Detect which cell encompasses the target text, then output its [X, Y] center coordinate. 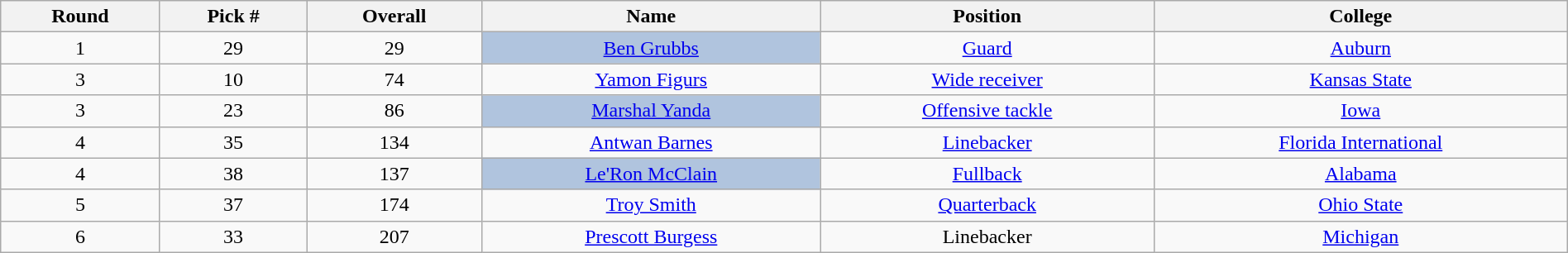
Overall [394, 17]
23 [233, 111]
Florida International [1360, 142]
Ohio State [1360, 205]
Alabama [1360, 174]
Position [987, 17]
Ben Grubbs [651, 48]
Auburn [1360, 48]
Quarterback [987, 205]
1 [80, 48]
Michigan [1360, 236]
Marshal Yanda [651, 111]
6 [80, 236]
Round [80, 17]
207 [394, 236]
137 [394, 174]
Wide receiver [987, 79]
134 [394, 142]
38 [233, 174]
37 [233, 205]
86 [394, 111]
Yamon Figurs [651, 79]
10 [233, 79]
Offensive tackle [987, 111]
College [1360, 17]
Name [651, 17]
33 [233, 236]
Kansas State [1360, 79]
35 [233, 142]
Antwan Barnes [651, 142]
Prescott Burgess [651, 236]
5 [80, 205]
74 [394, 79]
Guard [987, 48]
Fullback [987, 174]
Le'Ron McClain [651, 174]
Troy Smith [651, 205]
Iowa [1360, 111]
174 [394, 205]
Pick # [233, 17]
